Search for the cell housing the specified text and yield its (x, y) center coordinate. 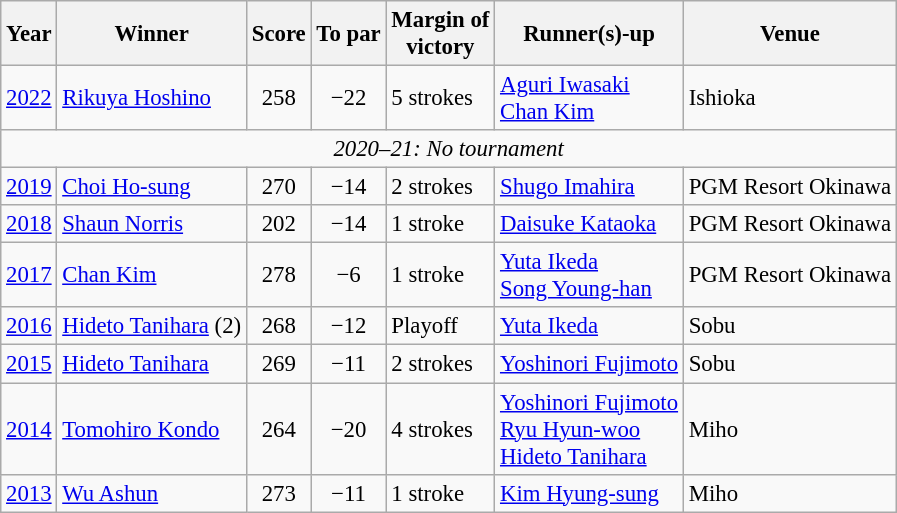
Runner(s)-up (590, 34)
Wu Ashun (152, 493)
Kim Hyung-sung (590, 493)
Rikuya Hoshino (152, 98)
Yuta Ikeda (590, 327)
2022 (29, 98)
2014 (29, 429)
Hideto Tanihara (152, 364)
Venue (790, 34)
2017 (29, 276)
Chan Kim (152, 276)
Aguri Iwasaki Chan Kim (590, 98)
278 (278, 276)
Winner (152, 34)
Yuta Ikeda Song Young-han (590, 276)
2013 (29, 493)
258 (278, 98)
Ishioka (790, 98)
Margin ofvictory (440, 34)
270 (278, 187)
2018 (29, 224)
Score (278, 34)
Tomohiro Kondo (152, 429)
−6 (348, 276)
To par (348, 34)
268 (278, 327)
5 strokes (440, 98)
202 (278, 224)
Yoshinori Fujimoto Ryu Hyun-woo Hideto Tanihara (590, 429)
4 strokes (440, 429)
Daisuke Kataoka (590, 224)
−20 (348, 429)
Year (29, 34)
−22 (348, 98)
Hideto Tanihara (2) (152, 327)
264 (278, 429)
Shugo Imahira (590, 187)
2020–21: No tournament (449, 149)
269 (278, 364)
Shaun Norris (152, 224)
2016 (29, 327)
Choi Ho-sung (152, 187)
2019 (29, 187)
273 (278, 493)
2015 (29, 364)
−12 (348, 327)
Playoff (440, 327)
Yoshinori Fujimoto (590, 364)
